Detect which cell encompasses the target text, then output its [X, Y] center coordinate. 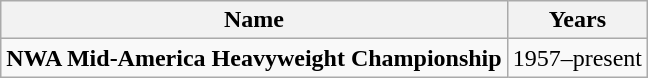
Years [577, 20]
1957–present [577, 58]
NWA Mid-America Heavyweight Championship [254, 58]
Name [254, 20]
